Pinpoint the cell where the given text exists, returning its [X, Y] midpoint coordinate. 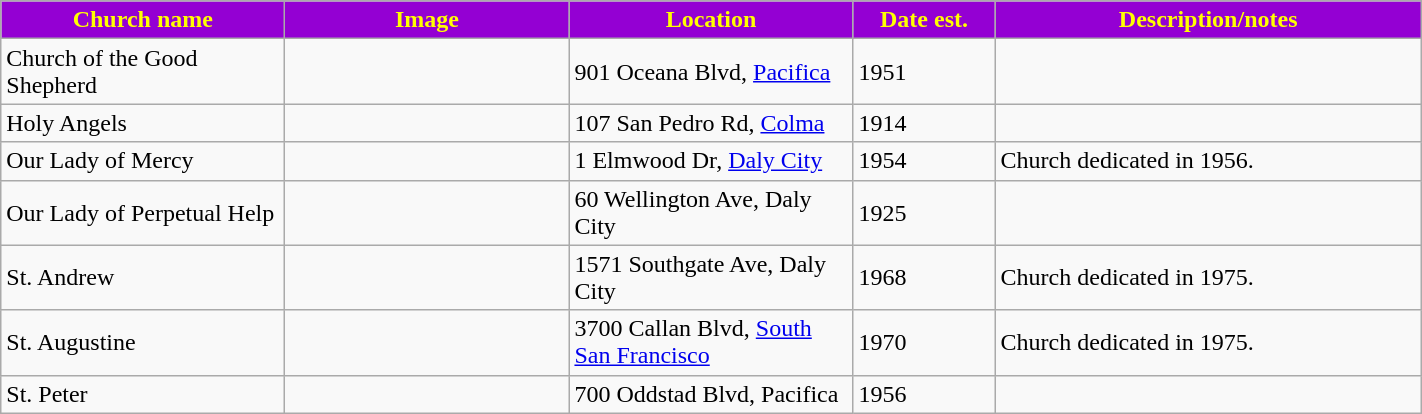
St. Peter [143, 394]
60 Wellington Ave, Daly City [711, 212]
1571 Southgate Ave, Daly City [711, 278]
Our Lady of Perpetual Help [143, 212]
Date est. [924, 20]
1951 [924, 72]
Location [711, 20]
700 Oddstad Blvd, Pacifica [711, 394]
901 Oceana Blvd, Pacifica [711, 72]
1925 [924, 212]
St. Augustine [143, 342]
Church of the Good Shepherd [143, 72]
Church dedicated in 1956. [1208, 161]
Church name [143, 20]
107 San Pedro Rd, Colma [711, 123]
1 Elmwood Dr, Daly City [711, 161]
1954 [924, 161]
St. Andrew [143, 278]
1914 [924, 123]
1970 [924, 342]
3700 Callan Blvd, South San Francisco [711, 342]
Description/notes [1208, 20]
1968 [924, 278]
Holy Angels [143, 123]
Our Lady of Mercy [143, 161]
Image [427, 20]
1956 [924, 394]
